Provide the (X, Y) coordinate of the cell's center where the given text is located.  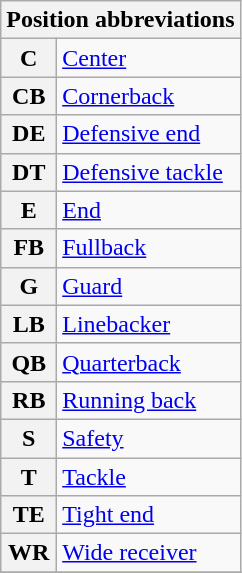
End (148, 210)
FB (29, 248)
Guard (148, 286)
G (29, 286)
Position abbreviations (120, 20)
Center (148, 58)
Running back (148, 400)
Wide receiver (148, 553)
LB (29, 324)
WR (29, 553)
Tackle (148, 477)
Safety (148, 438)
Cornerback (148, 96)
Linebacker (148, 324)
T (29, 477)
S (29, 438)
TE (29, 515)
Tight end (148, 515)
Quarterback (148, 362)
Defensive end (148, 134)
C (29, 58)
CB (29, 96)
RB (29, 400)
Defensive tackle (148, 172)
E (29, 210)
QB (29, 362)
DT (29, 172)
DE (29, 134)
Fullback (148, 248)
